Pinpoint the cell where the given text exists, returning its (x, y) midpoint coordinate. 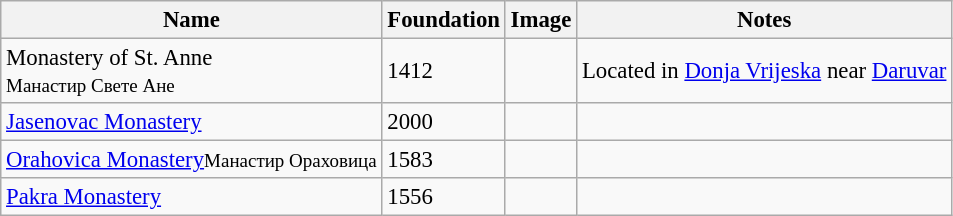
Foundation (444, 20)
Name (192, 20)
Pakra Monastery (192, 197)
1583 (444, 160)
Jasenovac Monastery (192, 122)
Located in Donja Vrijeska near Daruvar (764, 72)
Monastery of St. AnneМанастир Свете Ане (192, 72)
Image (540, 20)
1412 (444, 72)
2000 (444, 122)
1556 (444, 197)
Orahovica MonasteryМанастир Ораховица (192, 160)
Notes (764, 20)
